Provide the (X, Y) coordinate of the cell's center where the given text is located.  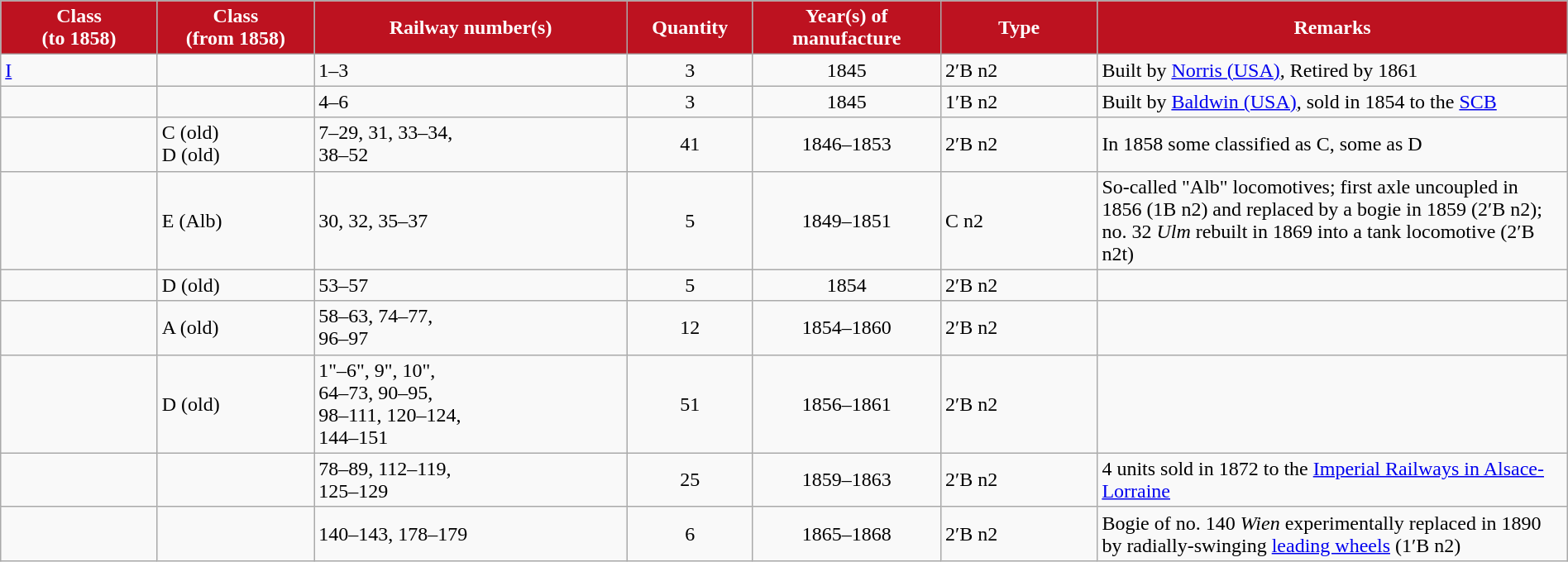
Built by Baldwin (USA), sold in 1854 to the SCB (1332, 102)
58–63, 74–77, 96–97 (471, 327)
1854 (847, 285)
Built by Norris (USA), Retired by 1861 (1332, 70)
E (Alb) (235, 220)
78–89, 112–119, 125–129 (471, 479)
4 units sold in 1872 to the Imperial Railways in Alsace-Lorraine (1332, 479)
Year(s) of manufacture (847, 28)
6 (691, 534)
1859–1863 (847, 479)
4–6 (471, 102)
1854–1860 (847, 327)
1"–6", 9", 10", 64–73, 90–95, 98–111, 120–124, 144–151 (471, 403)
140–143, 178–179 (471, 534)
Bogie of no. 140 Wien experimentally replaced in 1890 by radially-swinging leading wheels (1′B n2) (1332, 534)
I (79, 70)
51 (691, 403)
C (old) D (old) (235, 144)
Quantity (691, 28)
Type (1019, 28)
In 1858 some classified as C, some as D (1332, 144)
A (old) (235, 327)
53–57 (471, 285)
1865–1868 (847, 534)
12 (691, 327)
30, 32, 35–37 (471, 220)
Class (to 1858) (79, 28)
1849–1851 (847, 220)
C n2 (1019, 220)
Remarks (1332, 28)
1′B n2 (1019, 102)
1856–1861 (847, 403)
41 (691, 144)
1–3 (471, 70)
25 (691, 479)
Class (from 1858) (235, 28)
7–29, 31, 33–34, 38–52 (471, 144)
Railway number(s) (471, 28)
1846–1853 (847, 144)
